Provide the [x, y] coordinate of the cell's center where the given text is located.  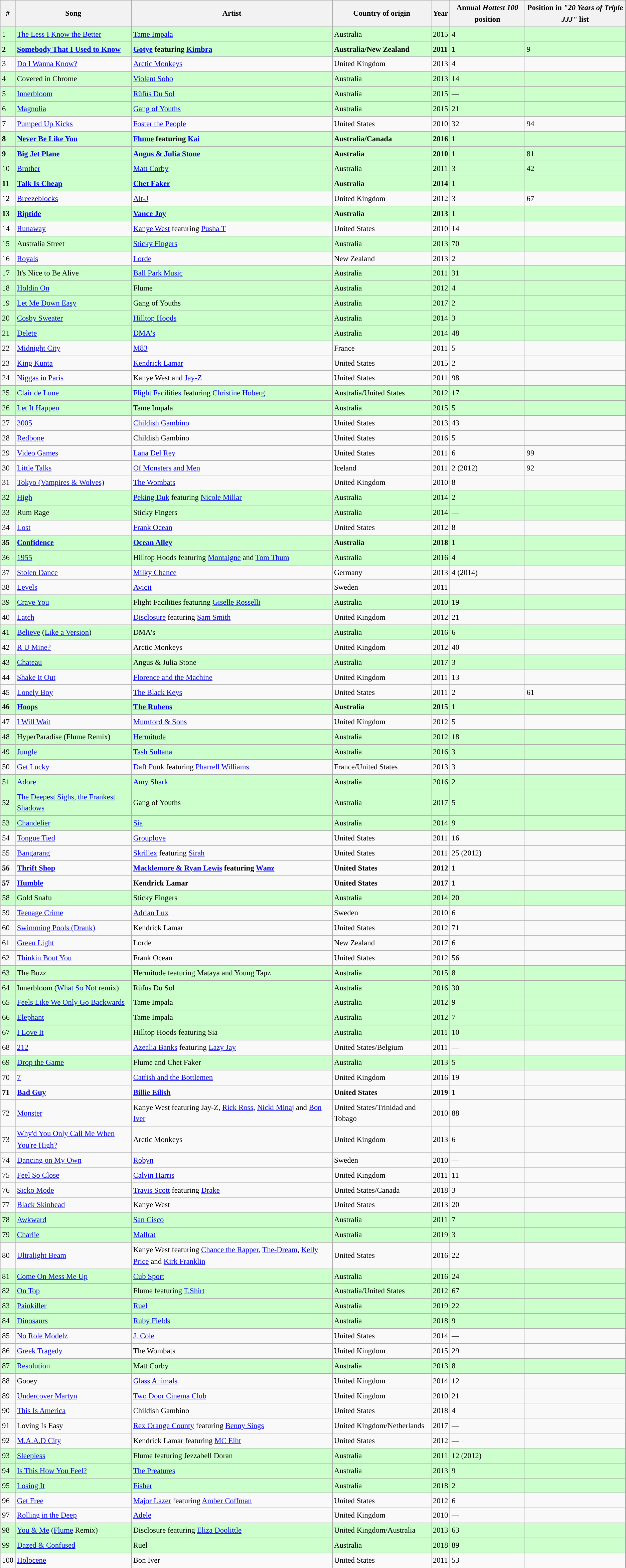
Hoops [73, 707]
Grouplove [232, 838]
Australia Street [73, 244]
Avicii [232, 588]
Get Free [73, 1501]
Position in "20 Years of Triple JJJ" list [575, 13]
Bangarang [73, 853]
55 [8, 853]
Hilltop Hoods featuring Sia [232, 1032]
75 [8, 1175]
26 [8, 408]
Awkward [73, 1220]
Swimming Pools (Drank) [73, 928]
Mumford & Sons [232, 722]
Let Me Down Easy [73, 303]
37 [8, 572]
79 [8, 1235]
36 [8, 558]
Video Games [73, 453]
Adrian Lux [232, 913]
Teenage Crime [73, 913]
Tongue Tied [73, 838]
65 [8, 1003]
68 [8, 1048]
Tash Sultana [232, 752]
Delete [73, 333]
Big Jet Plane [73, 154]
This Is America [73, 1411]
Jungle [73, 752]
Flight Facilities featuring Giselle Rosselli [232, 602]
93 [8, 1456]
Somebody That I Used to Know [73, 49]
Mallrat [232, 1235]
72 [8, 1113]
95 [8, 1486]
Ball Park Music [232, 274]
Chateau [73, 662]
51 [8, 782]
I Love It [73, 1032]
The Black Keys [232, 693]
Billie Eilish [232, 1093]
Violent Soho [232, 79]
35 [8, 543]
United Kingdom/Netherlands [382, 1426]
90 [8, 1411]
62 [8, 958]
Get Lucky [73, 767]
Alt-J [232, 199]
Artist [232, 13]
3005 [73, 423]
Drop the Game [73, 1062]
# [8, 13]
I Will Wait [73, 722]
Black Skinhead [73, 1205]
Kanye West and Jay-Z [232, 378]
Gold Snafu [73, 898]
Year [441, 13]
57 [8, 883]
45 [8, 693]
Gooey [73, 1381]
The Preatures [232, 1471]
Major Lazer featuring Amber Coffman [232, 1501]
Of Monsters and Men [232, 468]
Germany [382, 572]
R U Mine? [73, 647]
Kanye West [232, 1205]
Cub Sport [232, 1276]
No Role Modelz [73, 1336]
Monster [73, 1113]
49 [8, 752]
38 [8, 588]
Niggas in Paris [73, 378]
You & Me (Flume Remix) [73, 1531]
Innerbloom [73, 94]
46 [8, 707]
87 [8, 1366]
73 [8, 1139]
Cosby Sweater [73, 319]
33 [8, 513]
86 [8, 1351]
96 [8, 1501]
Little Talks [73, 468]
Vance Joy [232, 214]
66 [8, 1018]
2 (2012) [488, 468]
52 [8, 803]
Covered in Chrome [73, 79]
United States/Canada [382, 1190]
Losing It [73, 1486]
Kanye West featuring Chance the Rapper, The-Dream, Kelly Price and Kirk Franklin [232, 1255]
Iceland [382, 468]
97 [8, 1515]
It's Nice to Be Alive [73, 274]
Charlie [73, 1235]
Ocean Alley [232, 543]
60 [8, 928]
27 [8, 423]
Travis Scott featuring Drake [232, 1190]
Ultralight Beam [73, 1255]
Florence and the Machine [232, 677]
4 (2014) [488, 572]
United Kingdom/Australia [382, 1531]
Crave You [73, 602]
Robyn [232, 1160]
Latch [73, 618]
M83 [232, 348]
Thinkin Bout You [73, 958]
78 [8, 1220]
Flight Facilities featuring Christine Hoberg [232, 393]
Amy Shark [232, 782]
Glass Animals [232, 1381]
Rum Rage [73, 513]
Annual Hottest 100 position [488, 13]
High [73, 498]
47 [8, 722]
The Rubens [232, 707]
82 [8, 1292]
Royals [73, 258]
M.A.A.D City [73, 1441]
Magnolia [73, 109]
Breezeblocks [73, 199]
Azealia Banks featuring Lazy Jay [232, 1048]
J. Cole [232, 1336]
Flume [232, 288]
23 [8, 363]
Runaway [73, 228]
Levels [73, 588]
On Top [73, 1292]
San Cisco [232, 1220]
44 [8, 677]
Hilltop Hoods featuring Montaigne and Tom Thum [232, 558]
25 [8, 393]
Flume featuring Jezzabell Doran [232, 1456]
Song [73, 13]
Disclosure featuring Sam Smith [232, 618]
Dinosaurs [73, 1321]
Rolling in the Deep [73, 1515]
United States/Trinidad and Tobago [382, 1113]
64 [8, 988]
84 [8, 1321]
76 [8, 1190]
Why'd You Only Call Me When You're High? [73, 1139]
Feel So Close [73, 1175]
Midnight City [73, 348]
Hilltop Hoods [232, 319]
Disclosure featuring Eliza Doolittle [232, 1531]
King Kunta [73, 363]
Fisher [232, 1486]
Hermitude featuring Mataya and Young Tapz [232, 973]
The Deepest Sighs, the Frankest Shadows [73, 803]
Pumped Up Kicks [73, 124]
Humble [73, 883]
41 [8, 632]
Holdin On [73, 288]
91 [8, 1426]
212 [73, 1048]
Kanye West featuring Pusha T [232, 228]
Undercover Martyn [73, 1396]
Foster the People [232, 124]
Shake It Out [73, 677]
Lonely Boy [73, 693]
Let It Happen [73, 408]
Is This How You Feel? [73, 1471]
39 [8, 602]
59 [8, 913]
Sleepless [73, 1456]
Lost [73, 528]
Flume featuring T.Shirt [232, 1292]
Believe (Like a Version) [73, 632]
Kanye West featuring Jay-Z, Rick Ross, Nicki Minaj and Bon Iver [232, 1113]
Green Light [73, 943]
Never Be Like You [73, 139]
Milky Chance [232, 572]
54 [8, 838]
Greek Tragedy [73, 1351]
Holocene [73, 1561]
50 [8, 767]
83 [8, 1306]
Sicko Mode [73, 1190]
Catfish and the Bottlemen [232, 1078]
Bad Guy [73, 1093]
Flume featuring Kai [232, 139]
United States/Belgium [382, 1048]
Sia [232, 823]
12 (2012) [488, 1456]
Adele [232, 1515]
Peking Duk featuring Nicole Millar [232, 498]
Australia/Canada [382, 139]
Do I Wanna Know? [73, 64]
The Buzz [73, 973]
77 [8, 1205]
Australia/New Zealand [382, 49]
HyperParadise (Flume Remix) [73, 737]
Thrift Shop [73, 868]
Macklemore & Ryan Lewis featuring Wanz [232, 868]
15 [8, 244]
Chet Faker [232, 184]
The Less I Know the Better [73, 34]
34 [8, 528]
Loving Is Easy [73, 1426]
25 (2012) [488, 853]
80 [8, 1255]
Adore [73, 782]
74 [8, 1160]
Talk Is Cheap [73, 184]
Resolution [73, 1366]
Kendrick Lamar featuring MC Eiht [232, 1441]
Dazed & Confused [73, 1545]
Feels Like We Only Go Backwards [73, 1003]
Flume and Chet Faker [232, 1062]
Lana Del Rey [232, 453]
85 [8, 1336]
France/United States [382, 767]
Two Door Cinema Club [232, 1396]
1955 [73, 558]
Rex Orange County featuring Benny Sings [232, 1426]
Tokyo (Vampires & Wolves) [73, 483]
Calvin Harris [232, 1175]
Brother [73, 169]
Gotye featuring Kimbra [232, 49]
28 [8, 438]
Painkiller [73, 1306]
Bon Iver [232, 1561]
Hermitude [232, 737]
Daft Punk featuring Pharrell Williams [232, 767]
Chandelier [73, 823]
Dancing on My Own [73, 1160]
Riptide [73, 214]
Redbone [73, 438]
Country of origin [382, 13]
Ruby Fields [232, 1321]
Elephant [73, 1018]
France [382, 348]
100 [8, 1561]
Clair de Lune [73, 393]
Confidence [73, 543]
Stolen Dance [73, 572]
Innerbloom (What So Not remix) [73, 988]
Come On Mess Me Up [73, 1276]
69 [8, 1062]
Skrillex featuring Sirah [232, 853]
58 [8, 898]
